Extract the (x, y) coordinate from the center of the cell holding the provided text.  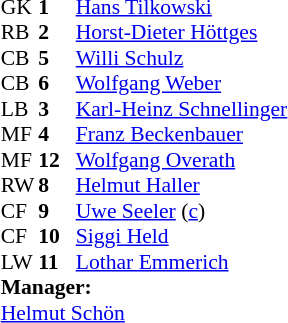
Lothar Emmerich (182, 262)
9 (57, 211)
Willi Schulz (182, 58)
Helmut Haller (182, 185)
Uwe Seeler (c) (182, 211)
RW (20, 185)
LB (20, 109)
3 (57, 109)
11 (57, 262)
10 (57, 237)
8 (57, 185)
4 (57, 135)
LW (20, 262)
12 (57, 160)
2 (57, 33)
RB (20, 33)
Manager: (144, 287)
Horst-Dieter Höttges (182, 33)
Siggi Held (182, 237)
Wolfgang Weber (182, 83)
Franz Beckenbauer (182, 135)
Karl-Heinz Schnellinger (182, 109)
Wolfgang Overath (182, 160)
6 (57, 83)
5 (57, 58)
